Detect which cell encompasses the target text, then output its [x, y] center coordinate. 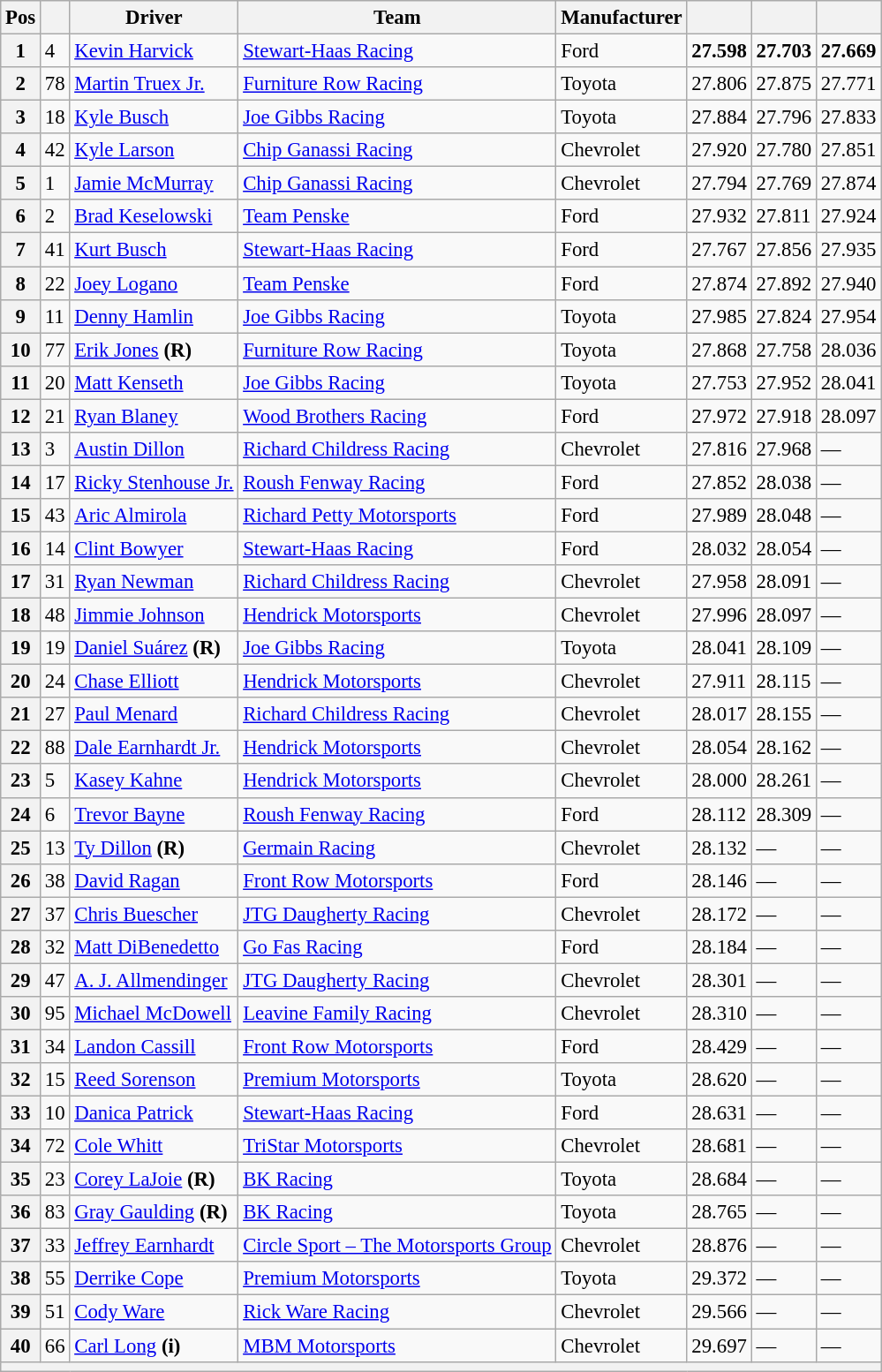
Jimmie Johnson [154, 615]
28.681 [719, 1146]
28.172 [719, 914]
27.884 [719, 117]
28.429 [719, 1046]
28.115 [784, 682]
Landon Cassill [154, 1046]
Ty Dillon (R) [154, 848]
40 [21, 1346]
Wood Brothers Racing [397, 416]
Reed Sorenson [154, 1080]
27.868 [719, 350]
Joey Logano [154, 283]
27.920 [719, 150]
27.911 [719, 682]
Carl Long (i) [154, 1346]
27.892 [784, 283]
Derrike Cope [154, 1279]
Kevin Harvick [154, 51]
27.769 [784, 184]
28.112 [719, 814]
72 [55, 1146]
David Ragan [154, 880]
9 [21, 316]
28.309 [784, 814]
Ryan Newman [154, 582]
Kurt Busch [154, 250]
28.109 [784, 648]
27.806 [719, 84]
30 [21, 1014]
27.985 [719, 316]
88 [55, 748]
27.952 [784, 382]
Dale Earnhardt Jr. [154, 748]
27.935 [849, 250]
28.631 [719, 1113]
12 [21, 416]
A. J. Allmendinger [154, 980]
55 [55, 1279]
26 [21, 880]
Rick Ware Racing [397, 1312]
Germain Racing [397, 848]
27.780 [784, 150]
27.794 [719, 184]
27.958 [719, 582]
27.968 [784, 449]
Matt Kenseth [154, 382]
25 [21, 848]
Manufacturer [622, 18]
29.697 [719, 1346]
Cole Whitt [154, 1146]
Michael McDowell [154, 1014]
16 [21, 548]
27.767 [719, 250]
Kyle Busch [154, 117]
28.876 [719, 1246]
27.771 [849, 84]
43 [55, 516]
27.856 [784, 250]
Cody Ware [154, 1312]
83 [55, 1212]
95 [55, 1014]
27.924 [849, 216]
27.669 [849, 51]
41 [55, 250]
Chase Elliott [154, 682]
Denny Hamlin [154, 316]
Kyle Larson [154, 150]
28.261 [784, 781]
27.940 [849, 283]
27.796 [784, 117]
28.184 [719, 947]
28.765 [719, 1212]
Clint Bowyer [154, 548]
Gray Gaulding (R) [154, 1212]
27.954 [849, 316]
Chris Buescher [154, 914]
27.811 [784, 216]
51 [55, 1312]
Aric Almirola [154, 516]
28.684 [719, 1180]
39 [21, 1312]
28.048 [784, 516]
29 [21, 980]
29.566 [719, 1312]
27.852 [719, 482]
Austin Dillon [154, 449]
36 [21, 1212]
Erik Jones (R) [154, 350]
28 [21, 947]
Brad Keselowski [154, 216]
27.851 [849, 150]
27.996 [719, 615]
27.833 [849, 117]
TriStar Motorsports [397, 1146]
27.918 [784, 416]
Matt DiBenedetto [154, 947]
27.972 [719, 416]
8 [21, 283]
Martin Truex Jr. [154, 84]
Daniel Suárez (R) [154, 648]
28.155 [784, 714]
42 [55, 150]
28.032 [719, 548]
48 [55, 615]
47 [55, 980]
28.162 [784, 748]
29.372 [719, 1279]
28.000 [719, 781]
28.036 [849, 350]
28.017 [719, 714]
Ricky Stenhouse Jr. [154, 482]
Danica Patrick [154, 1113]
Corey LaJoie (R) [154, 1180]
27.753 [719, 382]
Richard Petty Motorsports [397, 516]
Kasey Kahne [154, 781]
28.038 [784, 482]
Pos [21, 18]
Team [397, 18]
Go Fas Racing [397, 947]
66 [55, 1346]
28.146 [719, 880]
28.301 [719, 980]
Circle Sport – The Motorsports Group [397, 1246]
27.758 [784, 350]
Ryan Blaney [154, 416]
27.816 [719, 449]
28.310 [719, 1014]
Paul Menard [154, 714]
27.824 [784, 316]
77 [55, 350]
Trevor Bayne [154, 814]
27.703 [784, 51]
Jamie McMurray [154, 184]
Leavine Family Racing [397, 1014]
27.932 [719, 216]
Driver [154, 18]
Jeffrey Earnhardt [154, 1246]
28.091 [784, 582]
MBM Motorsports [397, 1346]
27.598 [719, 51]
28.132 [719, 848]
27.875 [784, 84]
27.989 [719, 516]
35 [21, 1180]
28.620 [719, 1080]
7 [21, 250]
78 [55, 84]
